Find where the given text appears and provide that cell's center as [X, Y] coordinate. 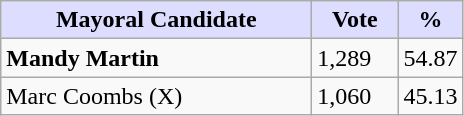
45.13 [430, 96]
Marc Coombs (X) [156, 96]
1,289 [355, 58]
54.87 [430, 58]
Vote [355, 20]
Mandy Martin [156, 58]
Mayoral Candidate [156, 20]
1,060 [355, 96]
% [430, 20]
